Determine the [x, y] coordinate at the center of the cell enclosing the given text.  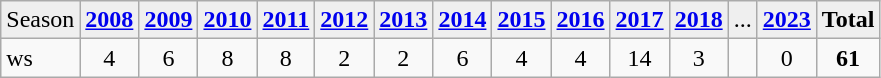
Total [848, 20]
2014 [462, 20]
... [742, 20]
61 [848, 58]
2011 [286, 20]
2017 [640, 20]
2010 [228, 20]
0 [786, 58]
2016 [580, 20]
Season [40, 20]
14 [640, 58]
2012 [344, 20]
2015 [522, 20]
ws [40, 58]
2008 [110, 20]
2009 [168, 20]
2013 [404, 20]
2023 [786, 20]
3 [698, 58]
2018 [698, 20]
